Detect which cell encompasses the target text, then output its (X, Y) center coordinate. 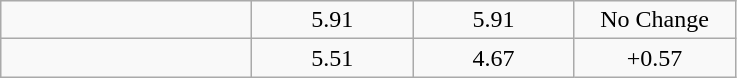
No Change (654, 20)
5.51 (332, 58)
4.67 (494, 58)
+0.57 (654, 58)
